Pinpoint the cell where the given text exists, returning its [x, y] midpoint coordinate. 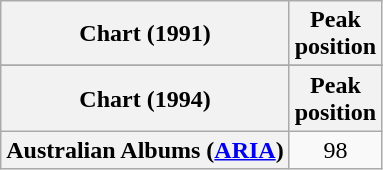
Chart (1994) [145, 98]
Chart (1991) [145, 34]
Australian Albums (ARIA) [145, 150]
98 [335, 150]
